Scan for the cell matching the given text and deliver its (x, y) coordinate at center. 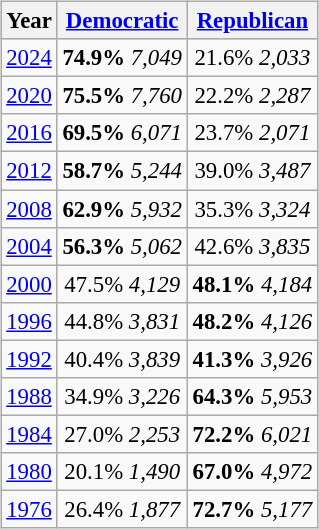
2008 (29, 209)
41.3% 3,926 (252, 359)
74.9% 7,049 (122, 58)
Year (29, 21)
56.3% 5,062 (122, 246)
48.2% 4,126 (252, 321)
72.2% 6,021 (252, 434)
75.5% 7,760 (122, 96)
Democratic (122, 21)
35.3% 3,324 (252, 209)
69.5% 6,071 (122, 133)
22.2% 2,287 (252, 96)
1992 (29, 359)
44.8% 3,831 (122, 321)
42.6% 3,835 (252, 246)
2020 (29, 96)
27.0% 2,253 (122, 434)
47.5% 4,129 (122, 284)
21.6% 2,033 (252, 58)
1976 (29, 509)
34.9% 3,226 (122, 396)
40.4% 3,839 (122, 359)
1988 (29, 396)
26.4% 1,877 (122, 509)
2016 (29, 133)
58.7% 5,244 (122, 171)
20.1% 1,490 (122, 472)
1980 (29, 472)
2024 (29, 58)
Republican (252, 21)
72.7% 5,177 (252, 509)
23.7% 2,071 (252, 133)
2004 (29, 246)
1984 (29, 434)
2012 (29, 171)
64.3% 5,953 (252, 396)
62.9% 5,932 (122, 209)
1996 (29, 321)
39.0% 3,487 (252, 171)
67.0% 4,972 (252, 472)
48.1% 4,184 (252, 284)
2000 (29, 284)
